Search for the cell housing the specified text and yield its (x, y) center coordinate. 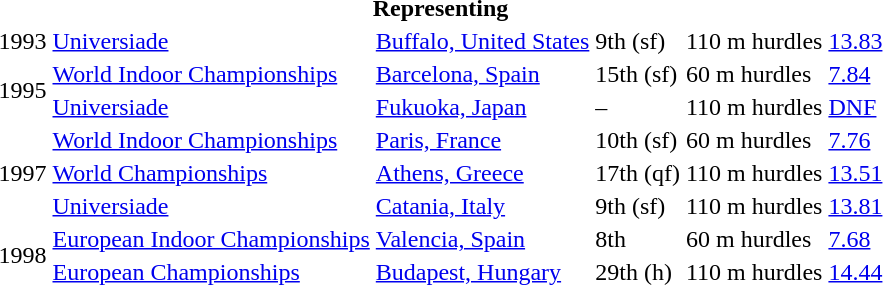
World Championships (211, 173)
15th (sf) (638, 74)
Paris, France (482, 140)
10th (sf) (638, 140)
Catania, Italy (482, 206)
European Indoor Championships (211, 239)
17th (qf) (638, 173)
Buffalo, United States (482, 41)
Barcelona, Spain (482, 74)
– (638, 107)
Valencia, Spain (482, 239)
Athens, Greece (482, 173)
Fukuoka, Japan (482, 107)
8th (638, 239)
